Provide the (x, y) coordinate of the cell's center where the given text is located.  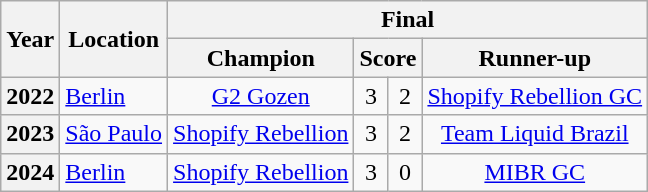
G2 Gozen (261, 96)
Team Liquid Brazil (535, 134)
Year (30, 39)
Runner-up (535, 58)
Champion (261, 58)
2022 (30, 96)
São Paulo (114, 134)
2023 (30, 134)
Shopify Rebellion GC (535, 96)
Final (408, 20)
Score (388, 58)
0 (405, 172)
2024 (30, 172)
MIBR GC (535, 172)
Location (114, 39)
